Pinpoint the cell where the given text exists, returning its (X, Y) midpoint coordinate. 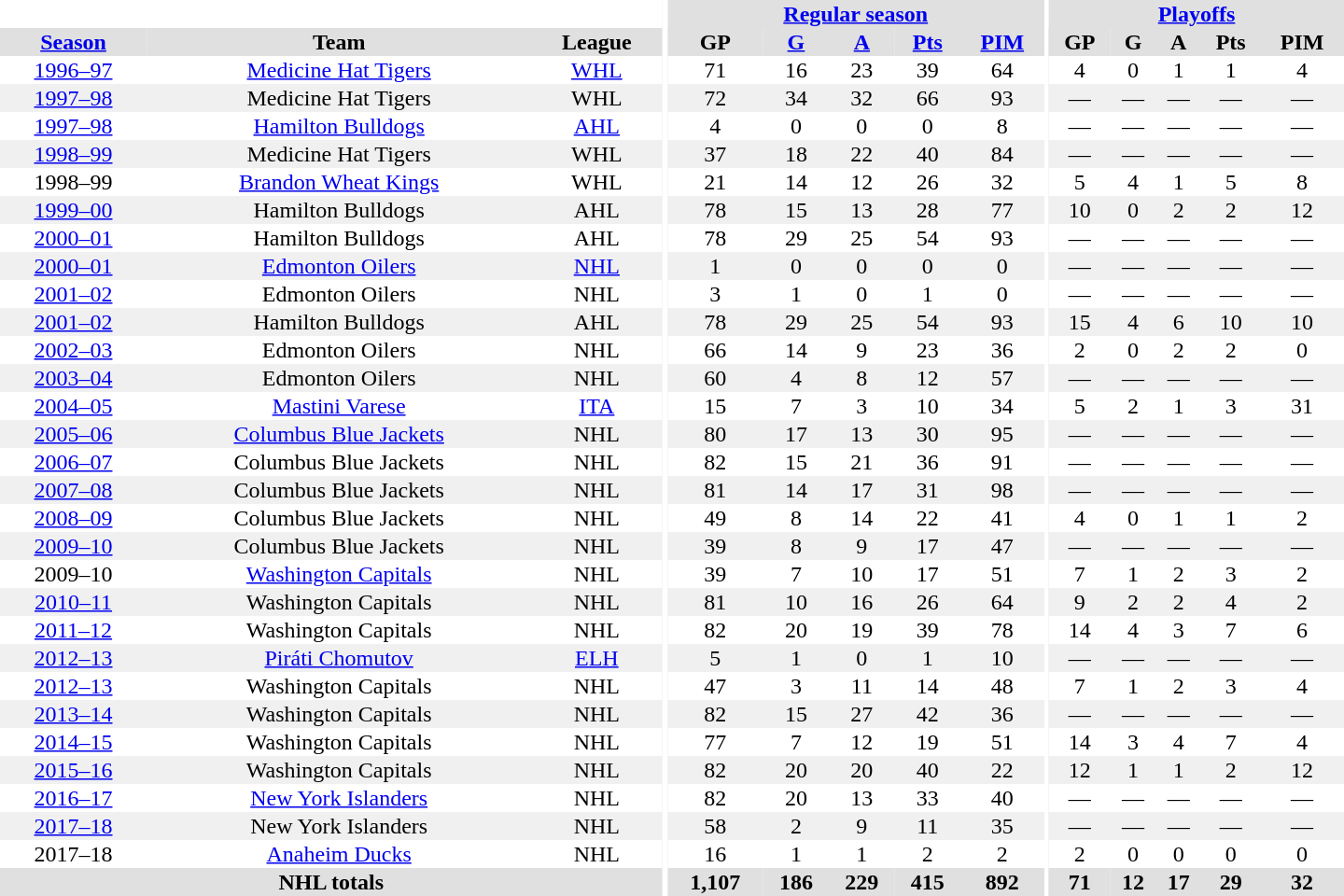
Mastini Varese (339, 406)
2013–14 (73, 714)
98 (1002, 490)
48 (1002, 686)
ITA (596, 406)
2010–11 (73, 602)
2011–12 (73, 630)
30 (928, 434)
415 (928, 882)
1999–00 (73, 210)
Season (73, 42)
ELH (596, 658)
2005–06 (73, 434)
229 (861, 882)
Playoffs (1197, 14)
80 (715, 434)
95 (1002, 434)
Piráti Chomutov (339, 658)
41 (1002, 518)
72 (715, 98)
Anaheim Ducks (339, 854)
35 (1002, 826)
28 (928, 210)
Brandon Wheat Kings (339, 182)
2006–07 (73, 462)
2002–03 (73, 350)
37 (715, 154)
186 (796, 882)
58 (715, 826)
1996–97 (73, 70)
NHL totals (330, 882)
49 (715, 518)
60 (715, 378)
91 (1002, 462)
18 (796, 154)
57 (1002, 378)
42 (928, 714)
2003–04 (73, 378)
892 (1002, 882)
27 (861, 714)
1,107 (715, 882)
2004–05 (73, 406)
Team (339, 42)
33 (928, 798)
Regular season (856, 14)
2014–15 (73, 742)
2015–16 (73, 770)
2008–09 (73, 518)
2007–08 (73, 490)
84 (1002, 154)
League (596, 42)
2016–17 (73, 798)
